Return the [X, Y] coordinate for the center point of the cell that contains the specified text.  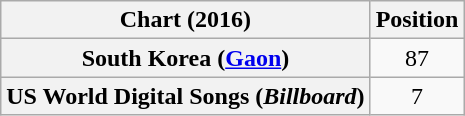
7 [417, 96]
US World Digital Songs (Billboard) [186, 96]
87 [417, 58]
Position [417, 20]
Chart (2016) [186, 20]
South Korea (Gaon) [186, 58]
